Search for the cell housing the specified text and yield its (x, y) center coordinate. 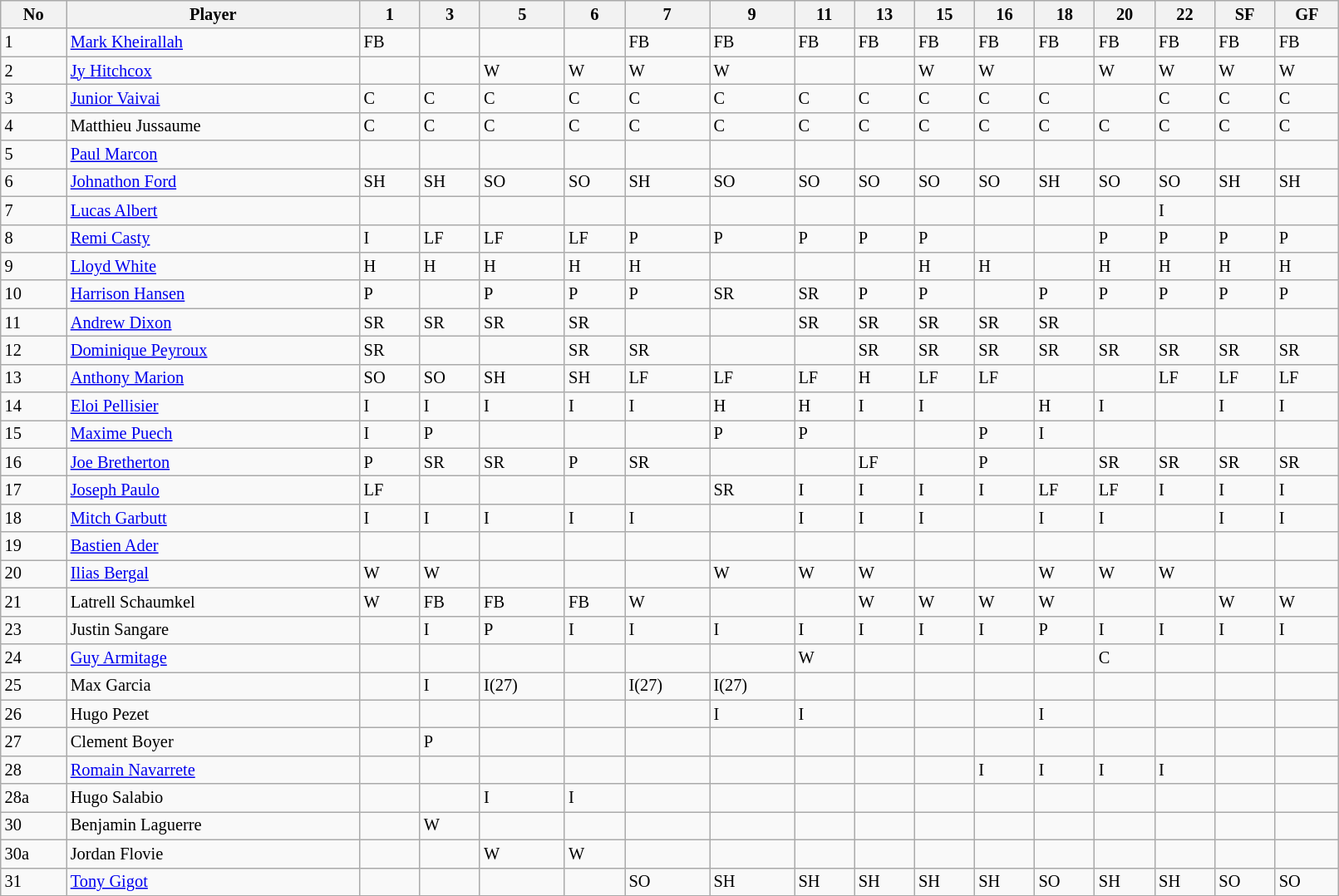
10 (33, 294)
Player (213, 14)
Dominique Peyroux (213, 350)
25 (33, 686)
Lloyd White (213, 266)
Johnathon Ford (213, 182)
31 (33, 882)
2 (33, 71)
22 (1184, 14)
Harrison Hansen (213, 294)
8 (33, 239)
Maxime Puech (213, 434)
No (33, 14)
Mark Kheirallah (213, 42)
Lucas Albert (213, 210)
27 (33, 741)
Hugo Pezet (213, 714)
26 (33, 714)
Andrew Dixon (213, 322)
Joe Bretherton (213, 462)
GF (1307, 14)
30a (33, 854)
Remi Casty (213, 239)
Joseph Paulo (213, 490)
Junior Vaivai (213, 98)
Max Garcia (213, 686)
Mitch Garbutt (213, 518)
Paul Marcon (213, 155)
12 (33, 350)
Jy Hitchcox (213, 71)
Justin Sangare (213, 630)
Latrell Schaumkel (213, 602)
23 (33, 630)
Bastien Ader (213, 546)
SF (1245, 14)
Romain Navarrete (213, 770)
4 (33, 126)
28a (33, 798)
24 (33, 657)
Eloi Pellisier (213, 406)
28 (33, 770)
Hugo Salabio (213, 798)
19 (33, 546)
Guy Armitage (213, 657)
30 (33, 825)
Clement Boyer (213, 741)
14 (33, 406)
Benjamin Laguerre (213, 825)
Tony Gigot (213, 882)
Matthieu Jussaume (213, 126)
21 (33, 602)
17 (33, 490)
Jordan Flovie (213, 854)
Anthony Marion (213, 378)
Ilias Bergal (213, 574)
